Extract the [X, Y] coordinate from the center of the cell holding the provided text.  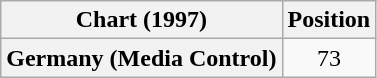
73 [329, 58]
Position [329, 20]
Germany (Media Control) [142, 58]
Chart (1997) [142, 20]
